Return the [x, y] coordinate for the center point of the cell that contains the specified text.  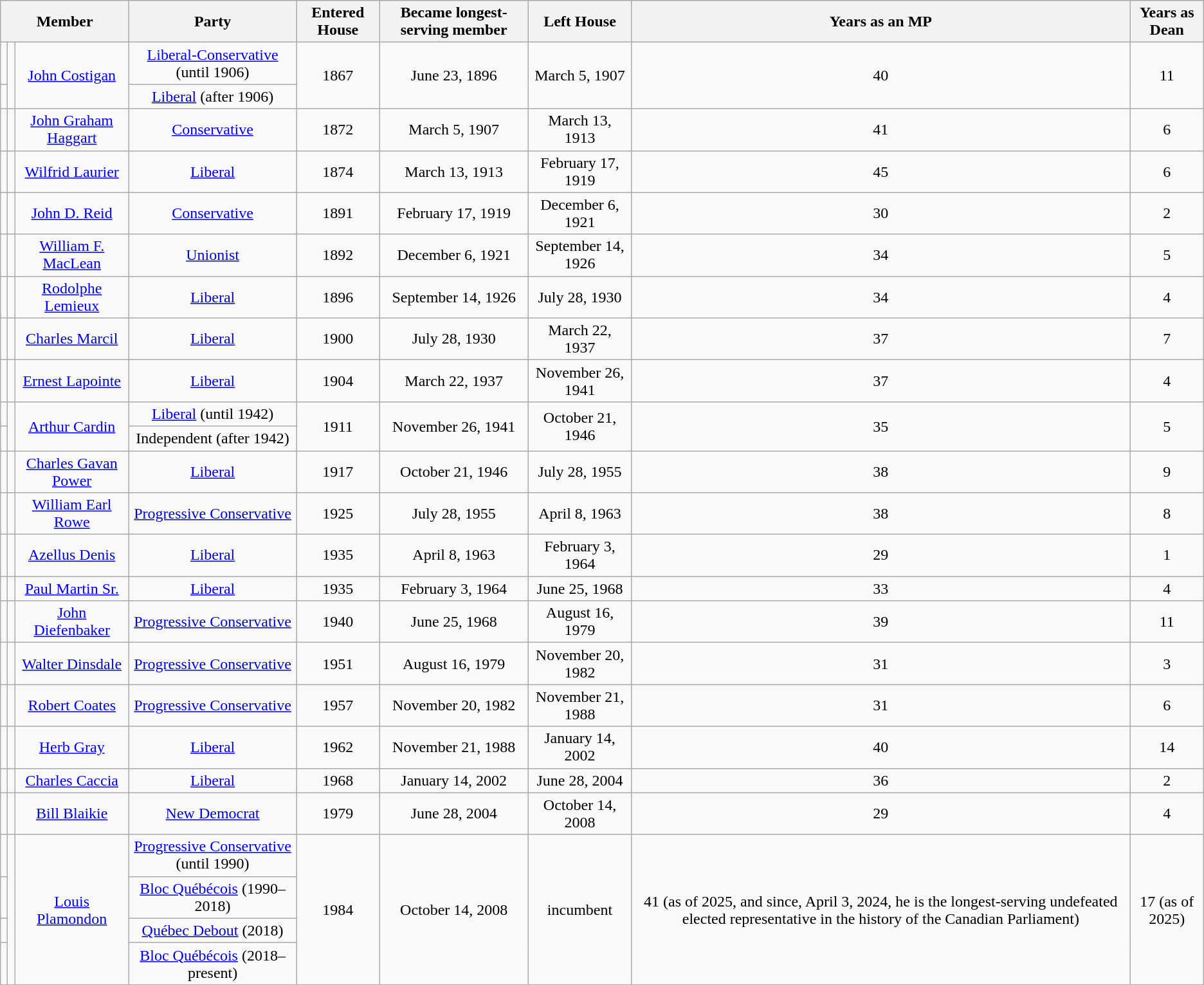
1968 [338, 780]
1957 [338, 705]
Paul Martin Sr. [72, 589]
7 [1167, 338]
Liberal (until 1942) [213, 414]
Entered House [338, 22]
Years as an MP [880, 22]
Québec Debout (2018) [213, 930]
Charles Caccia [72, 780]
Wilfrid Laurier [72, 171]
45 [880, 171]
14 [1167, 748]
Progressive Conservative (until 1990) [213, 856]
Party [213, 22]
3 [1167, 664]
1 [1167, 556]
1917 [338, 471]
1874 [338, 171]
Bloc Québécois (1990–2018) [213, 897]
1951 [338, 664]
33 [880, 589]
1984 [338, 910]
Herb Gray [72, 748]
41 [880, 130]
Became longest-serving member [454, 22]
17 (as of 2025) [1167, 910]
Walter Dinsdale [72, 664]
Robert Coates [72, 705]
Ernest Lapointe [72, 381]
Unionist [213, 255]
1892 [338, 255]
incumbent [580, 910]
1904 [338, 381]
1896 [338, 297]
39 [880, 621]
36 [880, 780]
30 [880, 214]
John Costigan [72, 76]
Charles Gavan Power [72, 471]
Left House [580, 22]
Louis Plamondon [72, 910]
1962 [338, 748]
1867 [338, 76]
New Democrat [213, 813]
John Diefenbaker [72, 621]
1900 [338, 338]
Years as Dean [1167, 22]
1911 [338, 426]
Liberal-Conservative (until 1906) [213, 63]
1979 [338, 813]
John Graham Haggart [72, 130]
35 [880, 426]
9 [1167, 471]
Arthur Cardin [72, 426]
41 (as of 2025, and since, April 3, 2024, he is the longest-serving undefeated elected representative in the history of the Canadian Parliament) [880, 910]
Bloc Québécois (2018–present) [213, 964]
1925 [338, 513]
William F. MacLean [72, 255]
John D. Reid [72, 214]
June 23, 1896 [454, 76]
Rodolphe Lemieux [72, 297]
Azellus Denis [72, 556]
Bill Blaikie [72, 813]
Member [65, 22]
William Earl Rowe [72, 513]
1891 [338, 214]
Charles Marcil [72, 338]
Liberal (after 1906) [213, 97]
Independent (after 1942) [213, 438]
1872 [338, 130]
1940 [338, 621]
8 [1167, 513]
